Scan for the cell matching the given text and deliver its [X, Y] coordinate at center. 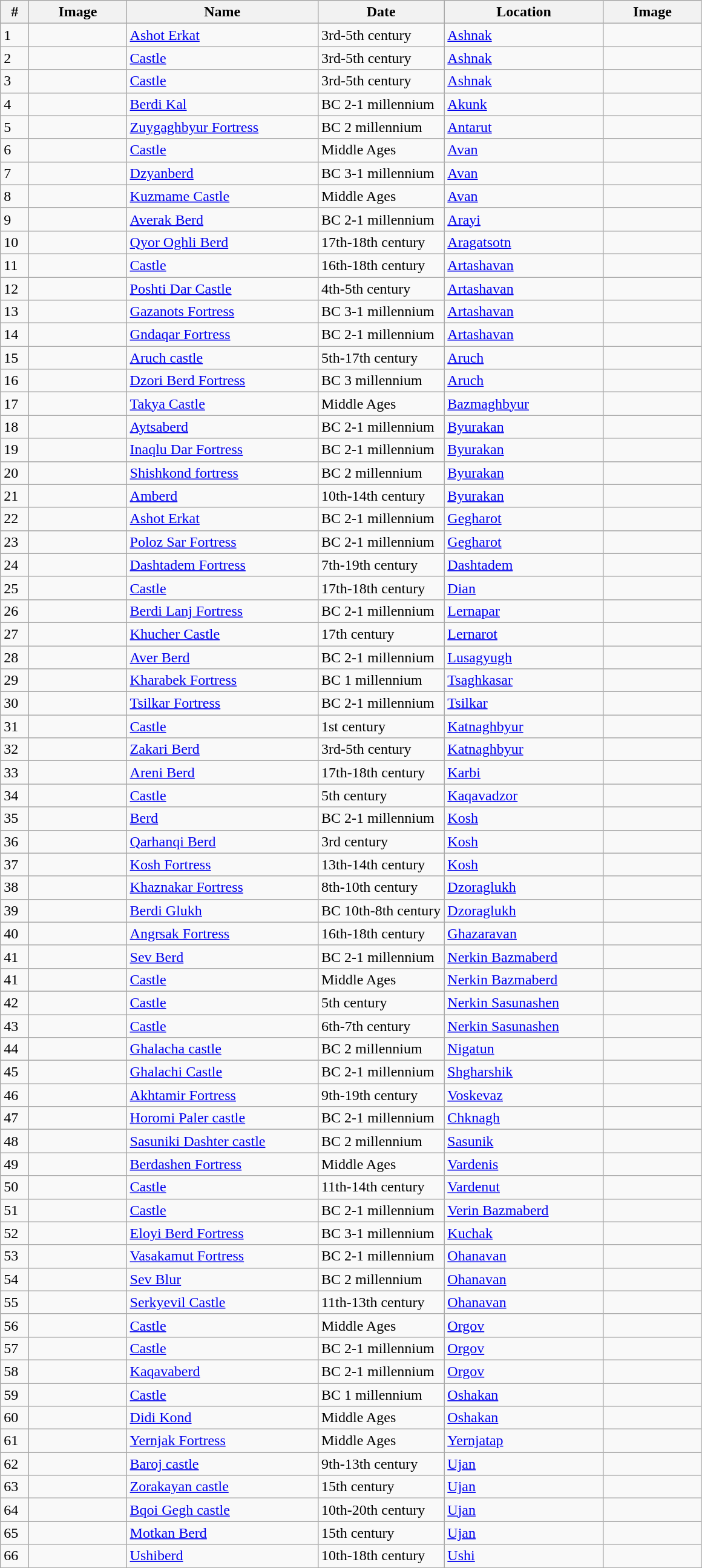
11 [15, 265]
Gazanots Fortress [222, 312]
50 [15, 1187]
17th century [381, 634]
Serkyevil Castle [222, 1302]
35 [15, 819]
3rd century [381, 842]
Didi Kond [222, 1418]
21 [15, 496]
7 [15, 173]
47 [15, 1118]
Name [222, 12]
34 [15, 796]
Antarut [524, 127]
52 [15, 1233]
Akunk [524, 104]
10th-20th century [381, 1510]
14 [15, 335]
46 [15, 1095]
BC 10th-8th century [381, 911]
Vardenut [524, 1187]
Dian [524, 588]
1st century [381, 726]
10th-14th century [381, 496]
Dzori Berd Fortress [222, 381]
Kuzmame Castle [222, 196]
Tsilkar [524, 703]
4th-5th century [381, 289]
Poshti Dar Castle [222, 289]
49 [15, 1164]
Horomi Paler castle [222, 1118]
Poloz Sar Fortress [222, 542]
66 [15, 1556]
Lernarot [524, 634]
5th-17th century [381, 358]
31 [15, 726]
8th-10th century [381, 888]
9 [15, 219]
Lusagyugh [524, 657]
15 [15, 358]
Aruch castle [222, 358]
Sasuniki Dashter castle [222, 1141]
Voskevaz [524, 1095]
63 [15, 1487]
36 [15, 842]
11th-13th century [381, 1302]
45 [15, 1072]
Ushiberd [222, 1556]
57 [15, 1348]
Verin Bazmaberd [524, 1210]
6 [15, 150]
Motkan Berd [222, 1533]
37 [15, 865]
7th-19th century [381, 565]
17 [15, 404]
Bqoi Gegh castle [222, 1510]
28 [15, 657]
Arayi [524, 219]
2 [15, 58]
Khucher Castle [222, 634]
19 [15, 450]
6th-7th century [381, 1026]
30 [15, 703]
1 [15, 35]
Qarhanqi Berd [222, 842]
# [15, 12]
22 [15, 519]
16 [15, 381]
38 [15, 888]
Inaqlu Dar Fortress [222, 450]
Berd [222, 819]
Yernjatap [524, 1441]
43 [15, 1026]
Areni Berd [222, 772]
13 [15, 312]
13th-14th century [381, 865]
Sev Blur [222, 1279]
40 [15, 934]
42 [15, 1003]
55 [15, 1302]
3 [15, 81]
4 [15, 104]
Zakari Berd [222, 749]
26 [15, 611]
Berdi Kal [222, 104]
Averak Berd [222, 219]
Chknagh [524, 1118]
Kaqavaberd [222, 1371]
Ghalacha castle [222, 1049]
Vardenis [524, 1164]
Tsilkar Fortress [222, 703]
Nigatun [524, 1049]
Sev Berd [222, 957]
Baroj castle [222, 1464]
Khaznakar Fortress [222, 888]
60 [15, 1418]
Lernapar [524, 611]
Location [524, 12]
Vasakamut Fortress [222, 1256]
Ghalachi Castle [222, 1072]
Ghazaravan [524, 934]
Dashtadem Fortress [222, 565]
Kharabek Fortress [222, 680]
Aytsaberd [222, 427]
Dashtadem [524, 565]
27 [15, 634]
Kaqavadzor [524, 796]
Berdi Glukh [222, 911]
33 [15, 772]
23 [15, 542]
65 [15, 1533]
9th-13th century [381, 1464]
25 [15, 588]
24 [15, 565]
Eloyi Berd Fortress [222, 1233]
Kosh Fortress [222, 865]
Sasunik [524, 1141]
32 [15, 749]
Zuygaghbyur Fortress [222, 127]
Qyor Oghli Berd [222, 242]
Bazmaghbyur [524, 404]
Ushi [524, 1556]
51 [15, 1210]
56 [15, 1325]
Karbi [524, 772]
61 [15, 1441]
9th-19th century [381, 1095]
18 [15, 427]
Akhtamir Fortress [222, 1095]
39 [15, 911]
Kuchak [524, 1233]
Aragatsotn [524, 242]
Tsaghkasar [524, 680]
BC 3 millennium [381, 381]
Amberd [222, 496]
Shishkond fortress [222, 473]
Gndaqar Fortress [222, 335]
44 [15, 1049]
62 [15, 1464]
29 [15, 680]
8 [15, 196]
Zorakayan castle [222, 1487]
12 [15, 289]
48 [15, 1141]
11th-14th century [381, 1187]
20 [15, 473]
Aver Berd [222, 657]
Yernjak Fortress [222, 1441]
Date [381, 12]
Berdi Lanj Fortress [222, 611]
Angrsak Fortress [222, 934]
Takya Castle [222, 404]
54 [15, 1279]
Shgharshik [524, 1072]
59 [15, 1394]
Berdashen Fortress [222, 1164]
Dzyanberd [222, 173]
10th-18th century [381, 1556]
10 [15, 242]
5 [15, 127]
53 [15, 1256]
58 [15, 1371]
64 [15, 1510]
